For the text-containing cell, return its midpoint in [x, y] coordinate format. 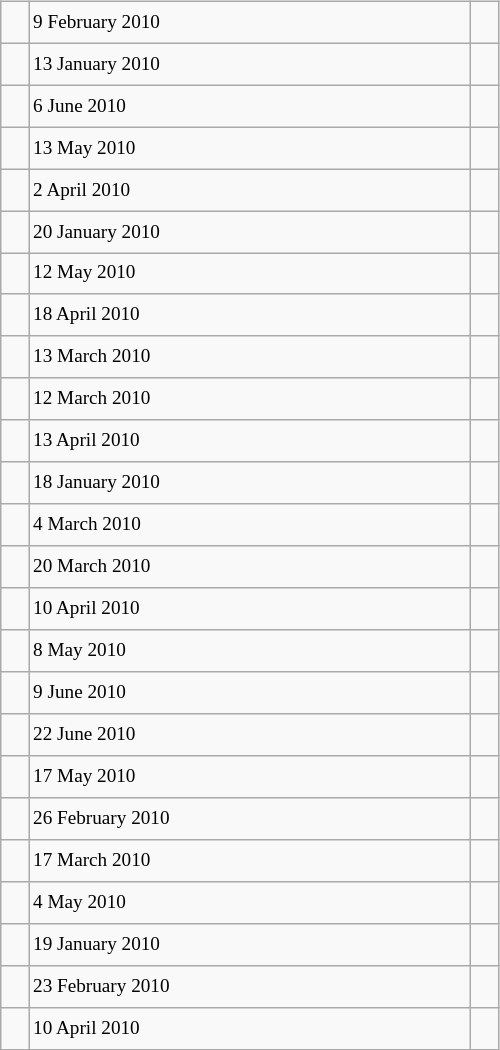
6 June 2010 [249, 106]
2 April 2010 [249, 190]
12 March 2010 [249, 399]
18 January 2010 [249, 483]
13 March 2010 [249, 357]
13 January 2010 [249, 64]
8 May 2010 [249, 651]
4 March 2010 [249, 525]
19 January 2010 [249, 944]
13 May 2010 [249, 148]
13 April 2010 [249, 441]
22 June 2010 [249, 735]
18 April 2010 [249, 315]
26 February 2010 [249, 819]
9 February 2010 [249, 22]
12 May 2010 [249, 274]
17 May 2010 [249, 777]
20 March 2010 [249, 567]
23 February 2010 [249, 986]
17 March 2010 [249, 861]
4 May 2010 [249, 902]
9 June 2010 [249, 693]
20 January 2010 [249, 232]
